Output the (X, Y) coordinate of the center of the cell containing the given text.  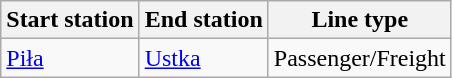
Ustka (204, 58)
End station (204, 20)
Piła (70, 58)
Passenger/Freight (360, 58)
Start station (70, 20)
Line type (360, 20)
